Provide the [X, Y] coordinate of the cell's center where the given text is located.  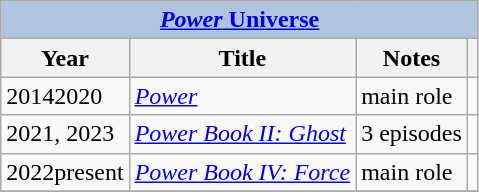
Notes [412, 58]
2021, 2023 [65, 134]
20142020 [65, 96]
2022present [65, 172]
Power [242, 96]
Power Book IV: Force [242, 172]
Power Book II: Ghost [242, 134]
Title [242, 58]
Year [65, 58]
3 episodes [412, 134]
Power Universe [240, 20]
